Return the (x, y) coordinate for the center point of the cell that contains the specified text.  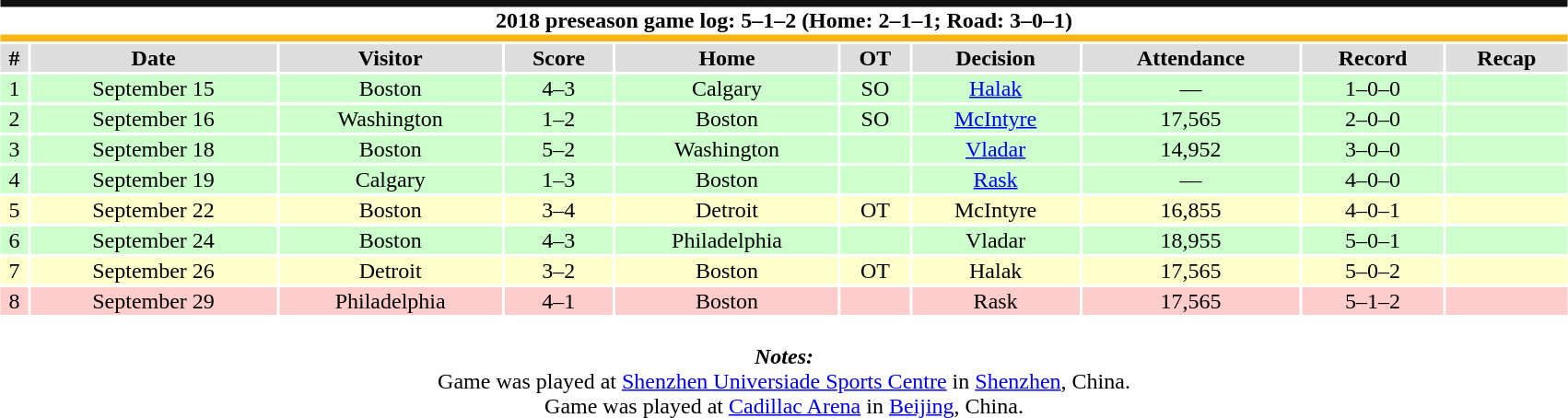
2–0–0 (1373, 119)
3–2 (559, 271)
September 29 (153, 301)
Visitor (391, 58)
8 (15, 301)
2018 preseason game log: 5–1–2 (Home: 2–1–1; Road: 3–0–1) (784, 20)
1–0–0 (1373, 88)
Record (1373, 58)
Attendance (1190, 58)
4–1 (559, 301)
5–1–2 (1373, 301)
5–0–1 (1373, 240)
2 (15, 119)
Recap (1506, 58)
4 (15, 180)
16,855 (1190, 210)
September 15 (153, 88)
5 (15, 210)
5–2 (559, 149)
# (15, 58)
4–0–1 (1373, 210)
September 26 (153, 271)
Score (559, 58)
5–0–2 (1373, 271)
1–2 (559, 119)
September 18 (153, 149)
September 16 (153, 119)
7 (15, 271)
September 24 (153, 240)
1–3 (559, 180)
3–4 (559, 210)
Home (727, 58)
Date (153, 58)
4–0–0 (1373, 180)
September 19 (153, 180)
Decision (995, 58)
September 22 (153, 210)
1 (15, 88)
3–0–0 (1373, 149)
6 (15, 240)
18,955 (1190, 240)
3 (15, 149)
14,952 (1190, 149)
